Find where the given text appears and provide that cell's center as (x, y) coordinate. 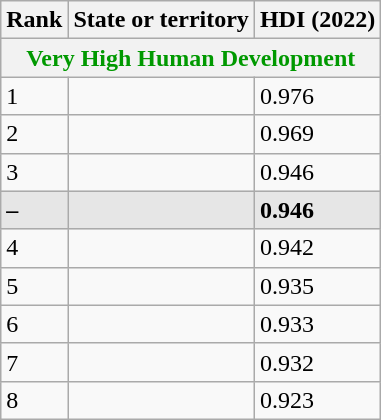
0.935 (317, 286)
3 (34, 172)
– (34, 210)
0.969 (317, 134)
Very High Human Development (191, 58)
0.923 (317, 400)
0.976 (317, 96)
1 (34, 96)
6 (34, 324)
State or territory (162, 20)
HDI (2022) (317, 20)
0.942 (317, 248)
8 (34, 400)
0.932 (317, 362)
2 (34, 134)
7 (34, 362)
Rank (34, 20)
0.933 (317, 324)
4 (34, 248)
5 (34, 286)
